Capture the cell that displays the provided text and extract its (X, Y) central coordinate. 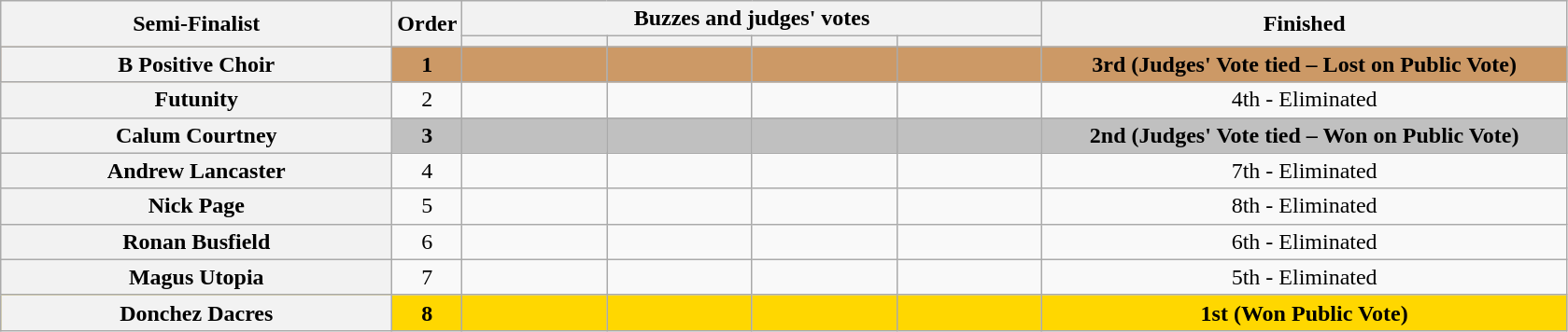
7 (428, 277)
8th - Eliminated (1304, 206)
Magus Utopia (196, 277)
Andrew Lancaster (196, 171)
Futunity (196, 100)
B Positive Choir (196, 64)
Calum Courtney (196, 135)
Donchez Dacres (196, 312)
Nick Page (196, 206)
Ronan Busfield (196, 242)
Finished (1304, 24)
4th - Eliminated (1304, 100)
7th - Eliminated (1304, 171)
2nd (Judges' Vote tied – Won on Public Vote) (1304, 135)
6th - Eliminated (1304, 242)
1st (Won Public Vote) (1304, 312)
4 (428, 171)
5 (428, 206)
3 (428, 135)
1 (428, 64)
5th - Eliminated (1304, 277)
Semi-Finalist (196, 24)
6 (428, 242)
Order (428, 24)
Buzzes and judges' votes (752, 19)
2 (428, 100)
3rd (Judges' Vote tied – Lost on Public Vote) (1304, 64)
8 (428, 312)
